Return [x, y] of the center of cell containing provided text 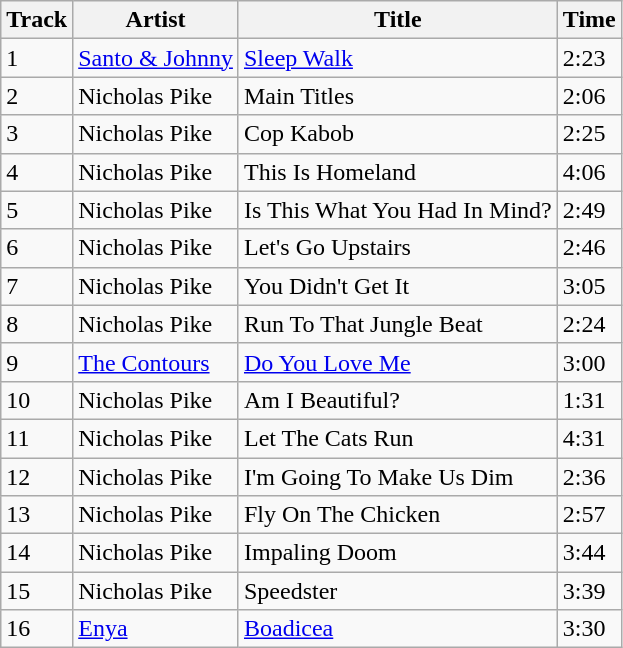
16 [37, 629]
3:30 [589, 629]
1 [37, 58]
2:24 [589, 324]
3:39 [589, 591]
Fly On The Chicken [398, 515]
4 [37, 172]
7 [37, 286]
4:31 [589, 438]
3:44 [589, 553]
6 [37, 248]
Main Titles [398, 96]
Boadicea [398, 629]
14 [37, 553]
Enya [156, 629]
11 [37, 438]
Track [37, 20]
2:49 [589, 210]
You Didn't Get It [398, 286]
2:57 [589, 515]
1:31 [589, 400]
2:06 [589, 96]
Do You Love Me [398, 362]
3:00 [589, 362]
Am I Beautiful? [398, 400]
Speedster [398, 591]
15 [37, 591]
Sleep Walk [398, 58]
Impaling Doom [398, 553]
13 [37, 515]
2 [37, 96]
Santo & Johnny [156, 58]
Cop Kabob [398, 134]
I'm Going To Make Us Dim [398, 477]
10 [37, 400]
4:06 [589, 172]
Artist [156, 20]
Let The Cats Run [398, 438]
Title [398, 20]
2:36 [589, 477]
3:05 [589, 286]
The Contours [156, 362]
2:23 [589, 58]
Let's Go Upstairs [398, 248]
This Is Homeland [398, 172]
Is This What You Had In Mind? [398, 210]
Time [589, 20]
8 [37, 324]
2:25 [589, 134]
5 [37, 210]
3 [37, 134]
2:46 [589, 248]
9 [37, 362]
Run To That Jungle Beat [398, 324]
12 [37, 477]
